Extract the (x, y) coordinate from the center of the cell holding the provided text.  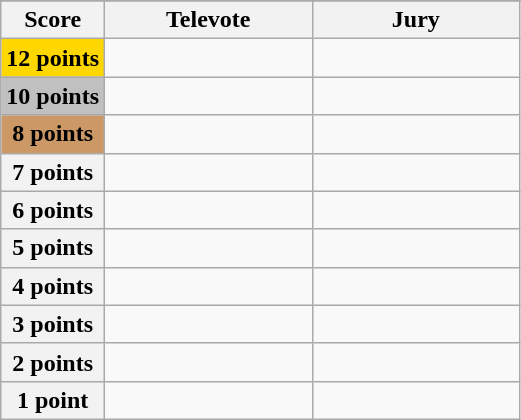
Score (53, 20)
Televote (209, 20)
12 points (53, 58)
2 points (53, 362)
4 points (53, 286)
8 points (53, 134)
Jury (416, 20)
1 point (53, 400)
10 points (53, 96)
5 points (53, 248)
6 points (53, 210)
3 points (53, 324)
7 points (53, 172)
